Return (x, y) of the center of cell containing provided text 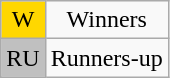
Winners (106, 20)
Runners-up (106, 58)
W (23, 20)
RU (23, 58)
